Locate the cell with the specified text and output its [X, Y] center coordinate. 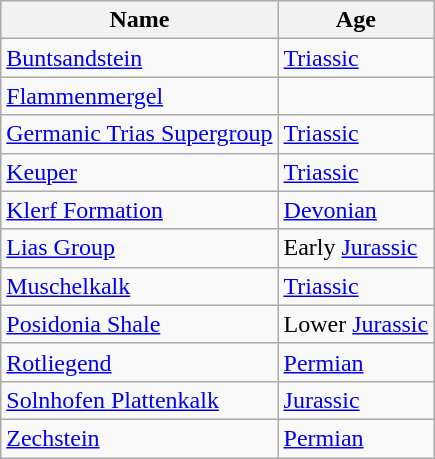
Buntsandstein [140, 58]
Zechstein [140, 438]
Germanic Trias Supergroup [140, 134]
Jurassic [356, 400]
Age [356, 20]
Lias Group [140, 248]
Lower Jurassic [356, 324]
Muschelkalk [140, 286]
Early Jurassic [356, 248]
Solnhofen Plattenkalk [140, 400]
Flammenmergel [140, 96]
Devonian [356, 210]
Keuper [140, 172]
Name [140, 20]
Rotliegend [140, 362]
Klerf Formation [140, 210]
Posidonia Shale [140, 324]
